Return the (x, y) coordinate for the center point of the cell that contains the specified text.  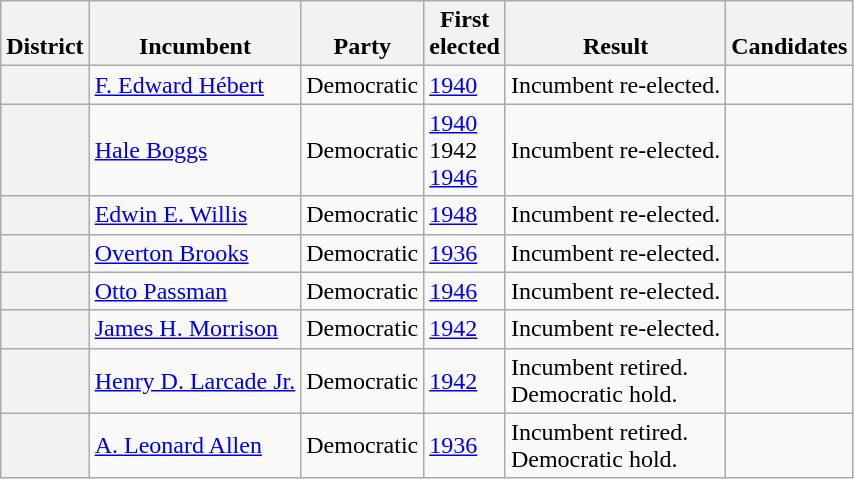
Otto Passman (195, 291)
Incumbent (195, 34)
F. Edward Hébert (195, 85)
Edwin E. Willis (195, 215)
District (45, 34)
19401942 1946 (465, 150)
Henry D. Larcade Jr. (195, 380)
Result (615, 34)
Hale Boggs (195, 150)
A. Leonard Allen (195, 446)
James H. Morrison (195, 329)
Party (362, 34)
1948 (465, 215)
Overton Brooks (195, 253)
Firstelected (465, 34)
1946 (465, 291)
1940 (465, 85)
Candidates (790, 34)
